Extract the [X, Y] coordinate from the center of the cell holding the provided text.  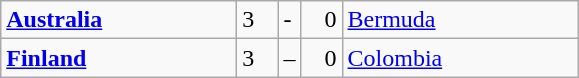
– [290, 58]
Australia [119, 20]
- [290, 20]
Bermuda [460, 20]
Colombia [460, 58]
Finland [119, 58]
